Find where the given text appears and provide that cell's center as [x, y] coordinate. 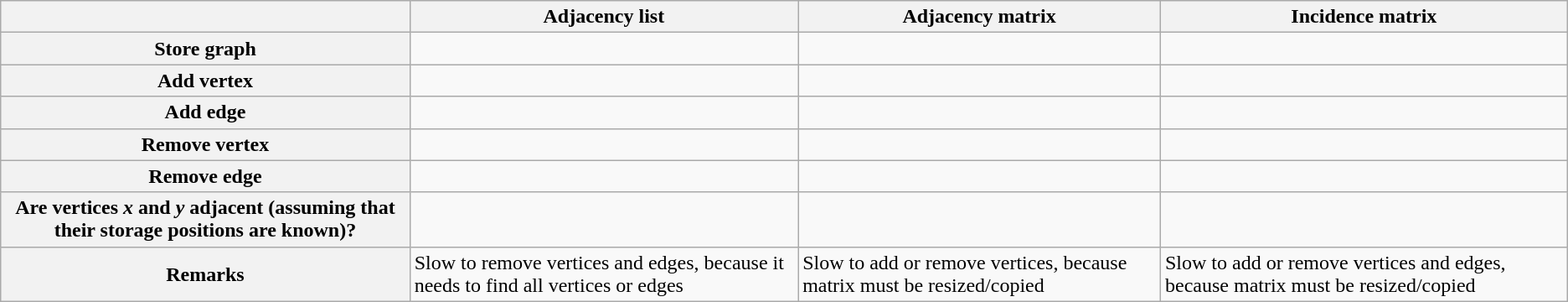
Add vertex [205, 81]
Adjacency matrix [980, 17]
Add edge [205, 112]
Adjacency list [603, 17]
Remarks [205, 273]
Slow to add or remove vertices, because matrix must be resized/copied [980, 273]
Remove vertex [205, 144]
Are vertices x and y adjacent (assuming that their storage positions are known)? [205, 220]
Store graph [205, 49]
Incidence matrix [1364, 17]
Remove edge [205, 176]
Slow to add or remove vertices and edges, because matrix must be resized/copied [1364, 273]
Slow to remove vertices and edges, because it needs to find all vertices or edges [603, 273]
